Extract the (X, Y) coordinate from the center of the cell holding the provided text.  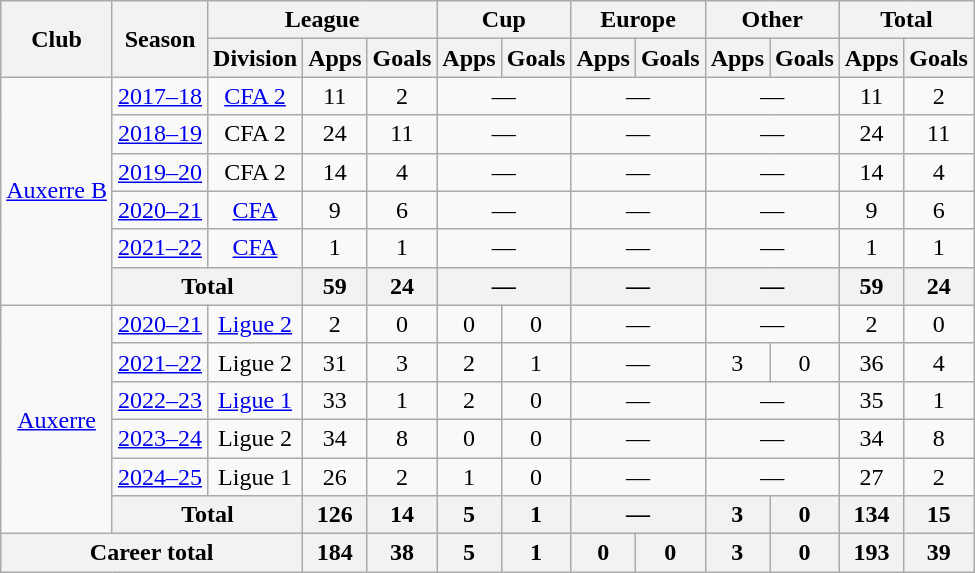
Season (160, 39)
Auxerre B (57, 191)
38 (402, 553)
Europe (638, 20)
126 (335, 515)
Other (772, 20)
26 (335, 477)
35 (871, 400)
2019–20 (160, 172)
Auxerre (57, 419)
39 (939, 553)
184 (335, 553)
2024–25 (160, 477)
2018–19 (160, 134)
27 (871, 477)
Career total (152, 553)
134 (871, 515)
193 (871, 553)
2023–24 (160, 438)
2017–18 (160, 96)
36 (871, 362)
31 (335, 362)
2022–23 (160, 400)
League (322, 20)
15 (939, 515)
Division (256, 58)
Cup (504, 20)
33 (335, 400)
Club (57, 39)
